Search for the cell housing the specified text and yield its (X, Y) center coordinate. 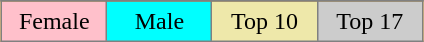
Top 10 (264, 21)
Male (160, 21)
Top 17 (370, 21)
Female (54, 21)
